Extract the [x, y] coordinate from the center of the cell holding the provided text.  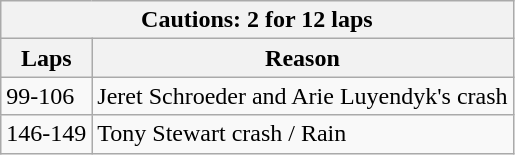
Laps [46, 58]
Reason [302, 58]
Cautions: 2 for 12 laps [257, 20]
99-106 [46, 96]
Jeret Schroeder and Arie Luyendyk's crash [302, 96]
Tony Stewart crash / Rain [302, 134]
146-149 [46, 134]
